Determine the [X, Y] coordinate at the center of the cell enclosing the given text.  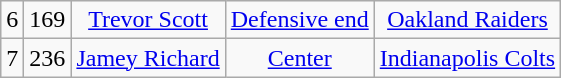
Trevor Scott [148, 20]
7 [12, 58]
Center [300, 58]
Defensive end [300, 20]
169 [48, 20]
6 [12, 20]
Jamey Richard [148, 58]
Oakland Raiders [467, 20]
236 [48, 58]
Indianapolis Colts [467, 58]
